Find where the given text appears and provide that cell's center as [x, y] coordinate. 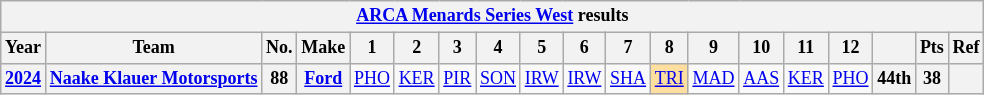
11 [806, 48]
SON [498, 78]
12 [850, 48]
2024 [24, 78]
4 [498, 48]
38 [932, 78]
5 [542, 48]
Naake Klauer Motorsports [153, 78]
Ford [324, 78]
Ref [966, 48]
2 [416, 48]
MAD [714, 78]
9 [714, 48]
Year [24, 48]
AAS [762, 78]
6 [584, 48]
Pts [932, 48]
10 [762, 48]
3 [458, 48]
Make [324, 48]
ARCA Menards Series West results [492, 16]
7 [628, 48]
TRI [669, 78]
8 [669, 48]
88 [280, 78]
Team [153, 48]
1 [372, 48]
SHA [628, 78]
44th [894, 78]
PIR [458, 78]
No. [280, 48]
